Scan for the cell matching the given text and deliver its [X, Y] coordinate at center. 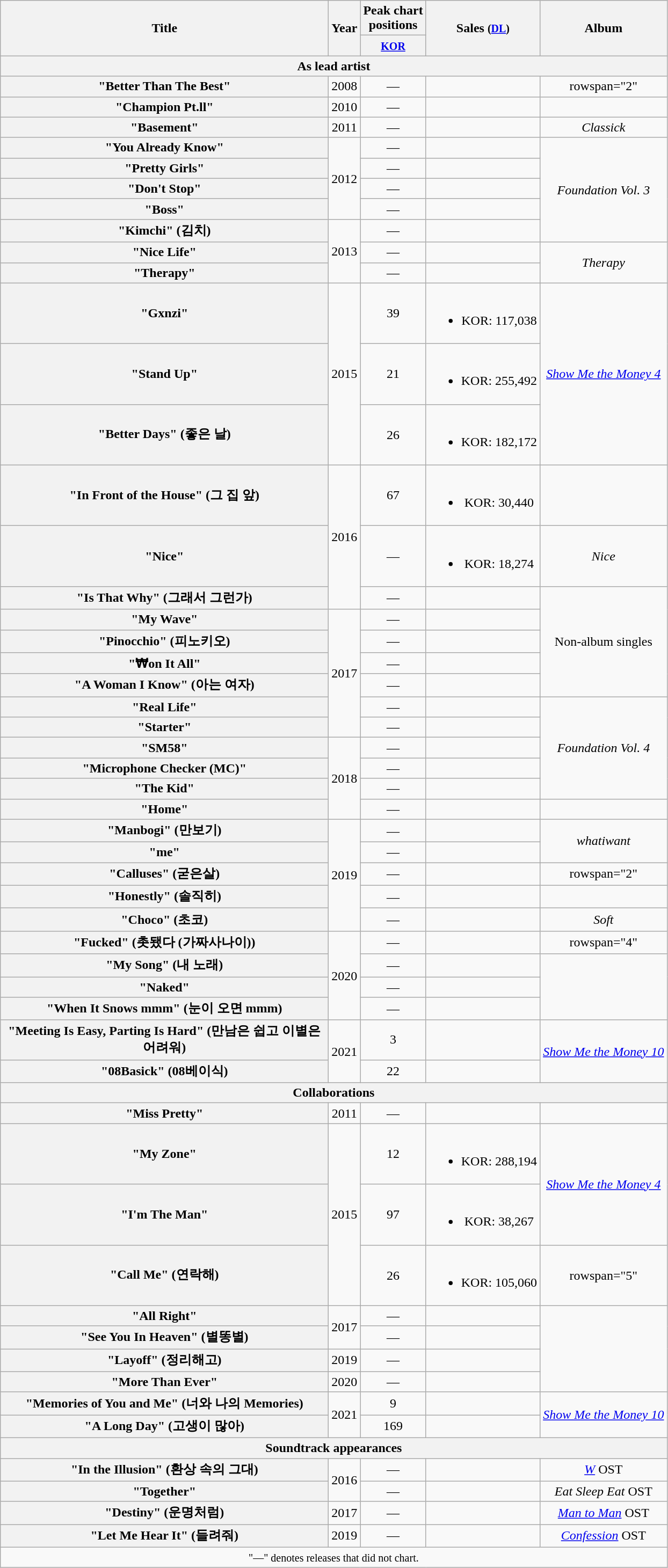
Non-album singles [604, 641]
Title [164, 28]
Soft [604, 920]
"I'm The Man" [164, 1214]
"Therapy" [164, 273]
Year [345, 28]
"Choco" (초코) [164, 920]
rowspan="4" [604, 943]
Peak chart positions [393, 18]
"Calluses" (굳은살) [164, 874]
2013 [345, 251]
"Home" [164, 809]
"Kimchi" (김치) [164, 231]
"Fucked" (촛됐다 (가짜사나이)) [164, 943]
"Microphone Checker (MC)" [164, 768]
"Naked" [164, 987]
Classick [604, 127]
"Nice" [164, 556]
whatiwant [604, 841]
2012 [345, 178]
"More Than Ever" [164, 1382]
2010 [345, 107]
KOR [393, 46]
"₩on It All" [164, 663]
"Nice Life" [164, 252]
KOR: 18,274 [483, 556]
97 [393, 1214]
"Basement" [164, 127]
"A Long Day" (고생이 많아) [164, 1427]
"All Right" [164, 1316]
"SM58" [164, 748]
"Boss" [164, 209]
"08Basick" (08베이식) [164, 1071]
KOR: 288,194 [483, 1154]
"Don't Stop" [164, 188]
"Better Than The Best" [164, 86]
"My Zone" [164, 1154]
39 [393, 313]
169 [393, 1427]
Man to Man OST [604, 1513]
"Better Days" (좋은 날) [164, 435]
"Is That Why" (그래서 그런가) [164, 598]
"Destiny" (운명처럼) [164, 1513]
"Champion Pt.ll" [164, 107]
"Stand Up" [164, 374]
Eat Sleep Eat OST [604, 1491]
"Memories of You and Me" (너와 나의 Memories) [164, 1403]
"You Already Know" [164, 148]
KOR: 255,492 [483, 374]
21 [393, 374]
"In Front of the House" (그 집 앞) [164, 495]
KOR: 30,440 [483, 495]
"Starter" [164, 727]
KOR: 182,172 [483, 435]
W OST [604, 1470]
Sales (DL) [483, 28]
"Manbogi" (만보기) [164, 831]
12 [393, 1154]
22 [393, 1071]
"My Wave" [164, 619]
2018 [345, 778]
9 [393, 1403]
"Layoff" (정리해고) [164, 1360]
"My Song" (내 노래) [164, 965]
KOR: 105,060 [483, 1275]
"Pretty Girls" [164, 168]
"In the Illusion" (환상 속의 그대) [164, 1470]
"See You In Heaven" (별똥별) [164, 1338]
Nice [604, 556]
Therapy [604, 262]
67 [393, 495]
"Let Me Hear It" (들려줘) [164, 1536]
Collaborations [334, 1093]
"Honestly" (솔직히) [164, 896]
"Gxnzi" [164, 313]
KOR: 38,267 [483, 1214]
Foundation Vol. 4 [604, 748]
2008 [345, 86]
"A Woman I Know" (아는 여자) [164, 685]
"Together" [164, 1491]
3 [393, 1040]
"Miss Pretty" [164, 1113]
"Meeting Is Easy, Parting Is Hard" (만남은 쉽고 이별은 어려워) [164, 1040]
Soundtrack appearances [334, 1448]
KOR: 117,038 [483, 313]
rowspan="5" [604, 1275]
Album [604, 28]
"When It Snows mmm" (눈이 오면 mmm) [164, 1009]
"Pinocchio" (피노키오) [164, 641]
"The Kid" [164, 789]
"Real Life" [164, 707]
As lead artist [334, 66]
"Call Me" (연락해) [164, 1275]
Foundation Vol. 3 [604, 190]
"—" denotes releases that did not chart. [334, 1557]
Confession OST [604, 1536]
"me" [164, 852]
